Locate the cell with the specified text and output its [x, y] center coordinate. 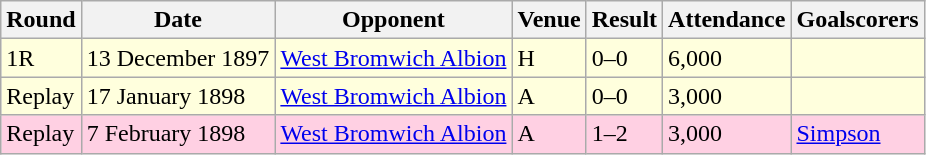
Date [178, 20]
Result [624, 20]
Attendance [727, 20]
7 February 1898 [178, 134]
6,000 [727, 58]
Opponent [394, 20]
Simpson [858, 134]
Round [41, 20]
Goalscorers [858, 20]
17 January 1898 [178, 96]
H [549, 58]
1R [41, 58]
Venue [549, 20]
1–2 [624, 134]
13 December 1897 [178, 58]
